Scan for the cell matching the given text and deliver its [x, y] coordinate at center. 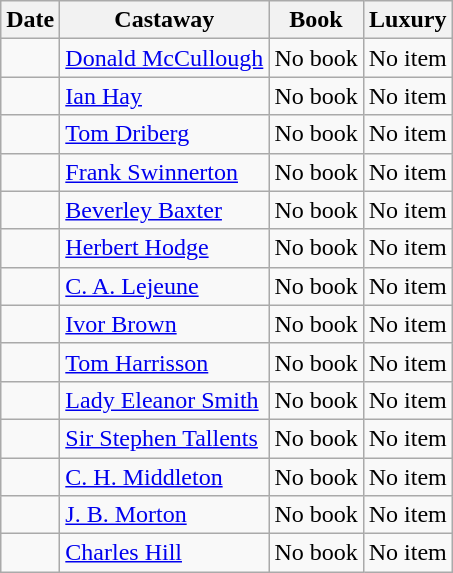
Ian Hay [164, 96]
C. H. Middleton [164, 477]
Luxury [408, 20]
C. A. Lejeune [164, 286]
Tom Harrisson [164, 362]
Sir Stephen Tallents [164, 438]
Lady Eleanor Smith [164, 400]
Tom Driberg [164, 134]
Date [30, 20]
Book [316, 20]
Donald McCullough [164, 58]
J. B. Morton [164, 515]
Beverley Baxter [164, 210]
Herbert Hodge [164, 248]
Castaway [164, 20]
Ivor Brown [164, 324]
Frank Swinnerton [164, 172]
Charles Hill [164, 553]
